Search for the cell housing the specified text and yield its (X, Y) center coordinate. 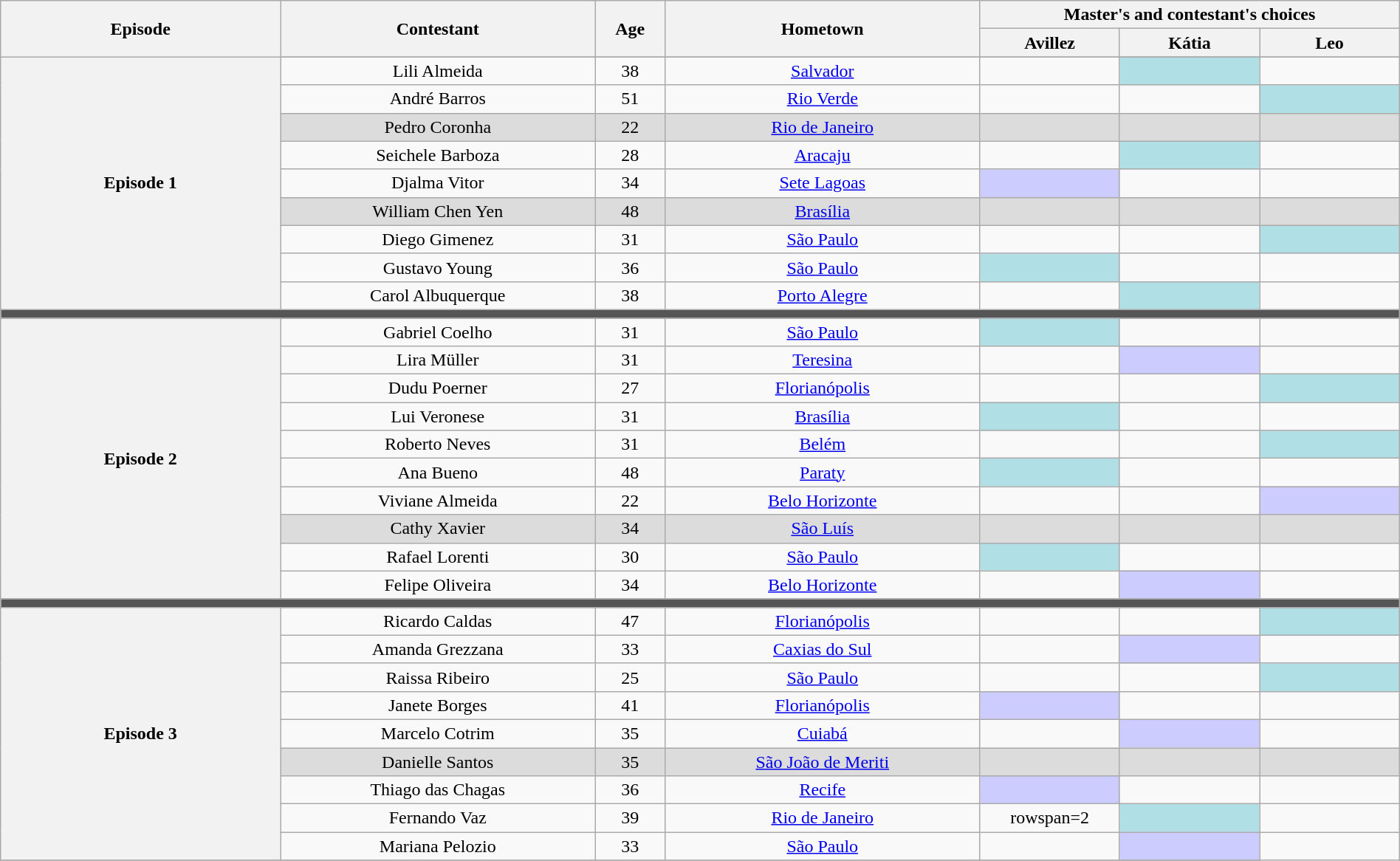
Salvador (823, 71)
Ana Bueno (438, 473)
Porto Alegre (823, 295)
Lili Almeida (438, 71)
Master's and contestant's choices (1190, 15)
William Chen Yen (438, 211)
rowspan=2 (1050, 818)
Sete Lagoas (823, 183)
25 (631, 677)
Viviane Almeida (438, 501)
Cathy Xavier (438, 529)
Rafael Lorenti (438, 557)
Kátia (1189, 43)
Lui Veronese (438, 416)
47 (631, 621)
Rio Verde (823, 99)
Caxias do Sul (823, 649)
Fernando Vaz (438, 818)
Hometown (823, 29)
Diego Gimenez (438, 239)
Teresina (823, 360)
Recife (823, 790)
André Barros (438, 99)
São Luís (823, 529)
Marcelo Cotrim (438, 733)
Episode 2 (140, 458)
Thiago das Chagas (438, 790)
Djalma Vitor (438, 183)
51 (631, 99)
São João de Meriti (823, 761)
Gabriel Coelho (438, 332)
27 (631, 388)
Gustavo Young (438, 267)
Dudu Poerner (438, 388)
Episode (140, 29)
Janete Borges (438, 705)
Paraty (823, 473)
Lira Müller (438, 360)
Carol Albuquerque (438, 295)
28 (631, 155)
Felipe Oliveira (438, 585)
39 (631, 818)
41 (631, 705)
Pedro Coronha (438, 127)
Mariana Pelozio (438, 846)
Leo (1329, 43)
Episode 3 (140, 734)
Amanda Grezzana (438, 649)
Belém (823, 445)
Seichele Barboza (438, 155)
Danielle Santos (438, 761)
Avillez (1050, 43)
Episode 1 (140, 183)
Ricardo Caldas (438, 621)
Contestant (438, 29)
Aracaju (823, 155)
Raissa Ribeiro (438, 677)
Roberto Neves (438, 445)
Cuiabá (823, 733)
Age (631, 29)
30 (631, 557)
